Determine the (X, Y) coordinate at the center of the cell enclosing the given text.  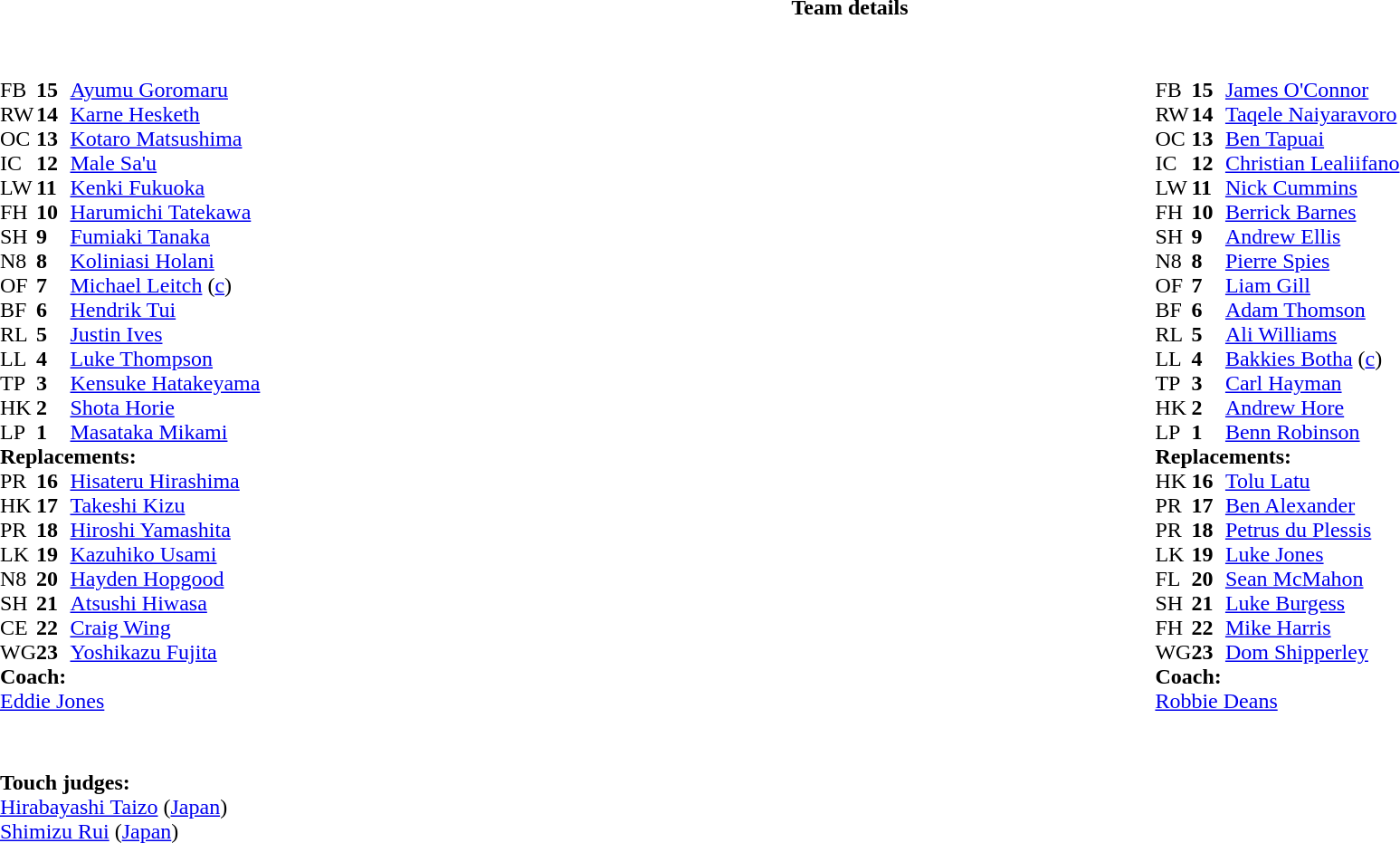
Adam Thomson (1312, 310)
Kazuhiko Usami (165, 554)
Hendrik Tui (165, 310)
Craig Wing (165, 628)
Sean McMahon (1312, 580)
Dom Shipperley (1312, 652)
Shota Horie (165, 407)
Luke Jones (1312, 554)
James O'Connor (1312, 91)
Berrick Barnes (1312, 212)
Taqele Naiyaravoro (1312, 114)
Andrew Ellis (1312, 237)
Yoshikazu Fujita (165, 652)
Kenki Fukuoka (165, 188)
Tolu Latu (1312, 482)
Hiroshi Yamashita (165, 531)
CE (18, 628)
Nick Cummins (1312, 188)
Eddie Jones (130, 701)
Harumichi Tatekawa (165, 212)
Ali Williams (1312, 335)
Liam Gill (1312, 286)
Luke Burgess (1312, 603)
Christian Lealiifano (1312, 163)
Carl Hayman (1312, 384)
Andrew Hore (1312, 407)
Hisateru Hirashima (165, 482)
Pierre Spies (1312, 261)
Koliniasi Holani (165, 261)
Male Sa'u (165, 163)
Luke Thompson (165, 359)
Michael Leitch (c) (165, 286)
Kensuke Hatakeyama (165, 384)
Ben Tapuai (1312, 139)
Bakkies Botha (c) (1312, 359)
FL (1173, 580)
Takeshi Kizu (165, 505)
Robbie Deans (1277, 701)
Hayden Hopgood (165, 580)
Fumiaki Tanaka (165, 237)
Mike Harris (1312, 628)
Atsushi Hiwasa (165, 603)
Kotaro Matsushima (165, 139)
Ayumu Goromaru (165, 91)
Karne Hesketh (165, 114)
Petrus du Plessis (1312, 531)
Masataka Mikami (165, 433)
Ben Alexander (1312, 505)
Justin Ives (165, 335)
Benn Robinson (1312, 433)
